Extract the (x, y) coordinate from the center of the cell holding the provided text.  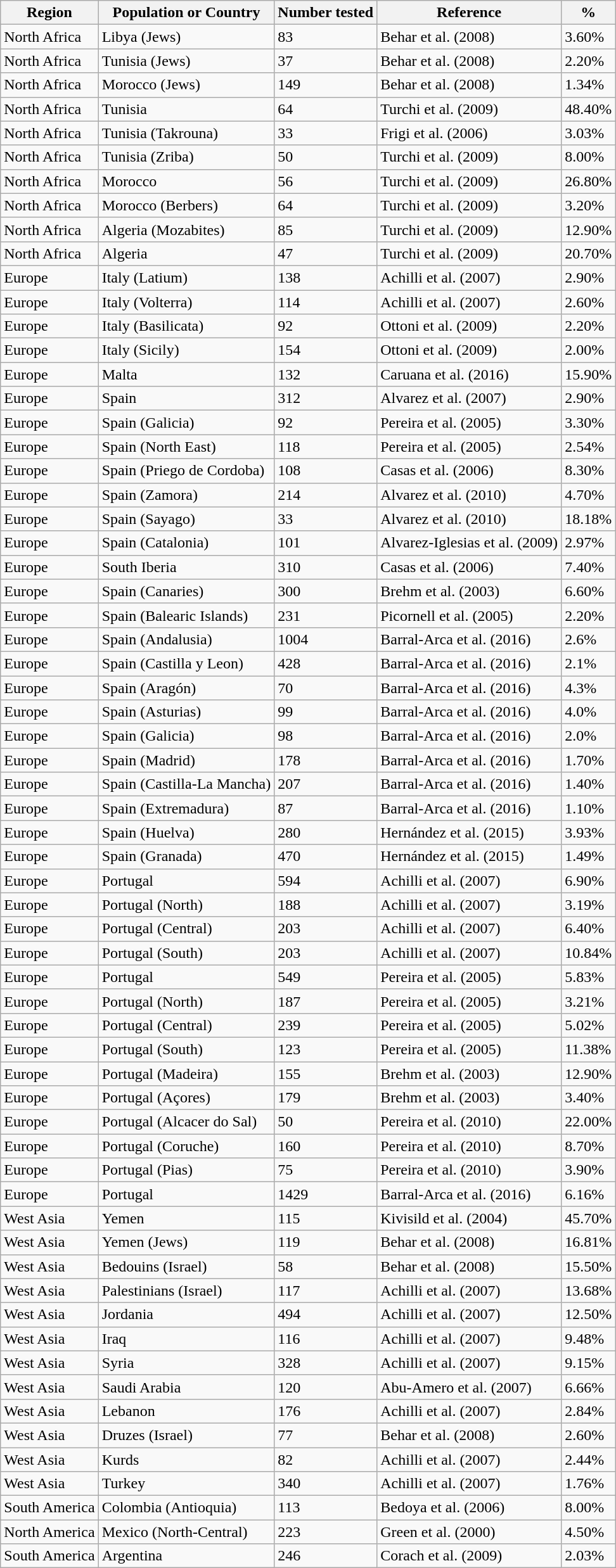
Frigi et al. (2006) (469, 133)
Bedoya et al. (2006) (469, 1508)
Portugal (Açores) (186, 1098)
Tunisia (Zriba) (186, 157)
116 (326, 1339)
239 (326, 1025)
6.40% (588, 929)
11.38% (588, 1049)
214 (326, 495)
Spain (Castilla y Leon) (186, 663)
428 (326, 663)
Palestinians (Israel) (186, 1291)
Spain (186, 398)
Spain (Balearic Islands) (186, 615)
Tunisia (186, 109)
4.3% (588, 687)
2.03% (588, 1556)
20.70% (588, 253)
187 (326, 1001)
Spain (Catalonia) (186, 543)
1.40% (588, 784)
7.40% (588, 567)
2.84% (588, 1411)
6.16% (588, 1194)
Picornell et al. (2005) (469, 615)
Colombia (Antioquia) (186, 1508)
246 (326, 1556)
Portugal (Madeira) (186, 1074)
Iraq (186, 1339)
132 (326, 374)
Lebanon (186, 1411)
Portugal (Coruche) (186, 1146)
310 (326, 567)
138 (326, 277)
Region (49, 13)
5.83% (588, 977)
Morocco (Jews) (186, 85)
3.40% (588, 1098)
3.03% (588, 133)
8.70% (588, 1146)
312 (326, 398)
15.50% (588, 1266)
98 (326, 736)
45.70% (588, 1218)
18.18% (588, 519)
3.19% (588, 905)
Spain (Aragón) (186, 687)
Syria (186, 1363)
82 (326, 1459)
Malta (186, 374)
3.90% (588, 1170)
Morocco (Berbers) (186, 205)
Algeria (186, 253)
1004 (326, 639)
1.76% (588, 1484)
70 (326, 687)
37 (326, 61)
Caruana et al. (2016) (469, 374)
123 (326, 1049)
8.30% (588, 471)
Kurds (186, 1459)
Spain (Sayago) (186, 519)
113 (326, 1508)
Number tested (326, 13)
Kivisild et al. (2004) (469, 1218)
2.0% (588, 736)
1.34% (588, 85)
Saudi Arabia (186, 1387)
494 (326, 1315)
Spain (Andalusia) (186, 639)
1.70% (588, 760)
Italy (Sicily) (186, 350)
Turkey (186, 1484)
Libya (Jews) (186, 37)
Italy (Volterra) (186, 302)
2.44% (588, 1459)
1429 (326, 1194)
2.1% (588, 663)
118 (326, 447)
Yemen (Jews) (186, 1242)
2.00% (588, 350)
4.0% (588, 712)
3.30% (588, 423)
549 (326, 977)
Portugal (Pias) (186, 1170)
Druzes (Israel) (186, 1435)
16.81% (588, 1242)
155 (326, 1074)
115 (326, 1218)
3.60% (588, 37)
Argentina (186, 1556)
Alvarez et al. (2007) (469, 398)
3.20% (588, 205)
Italy (Basilicata) (186, 326)
Abu-Amero et al. (2007) (469, 1387)
Jordania (186, 1315)
3.93% (588, 832)
26.80% (588, 181)
Spain (Zamora) (186, 495)
Corach et al. (2009) (469, 1556)
Alvarez-Iglesias et al. (2009) (469, 543)
56 (326, 181)
179 (326, 1098)
Spain (Madrid) (186, 760)
87 (326, 808)
Tunisia (Takrouna) (186, 133)
4.50% (588, 1532)
5.02% (588, 1025)
160 (326, 1146)
47 (326, 253)
6.90% (588, 881)
154 (326, 350)
231 (326, 615)
Spain (Huelva) (186, 832)
Spain (Priego de Cordoba) (186, 471)
Spain (Extremadura) (186, 808)
Spain (Castilla-La Mancha) (186, 784)
83 (326, 37)
149 (326, 85)
340 (326, 1484)
2.54% (588, 447)
2.97% (588, 543)
15.90% (588, 374)
Tunisia (Jews) (186, 61)
10.84% (588, 953)
13.68% (588, 1291)
178 (326, 760)
22.00% (588, 1122)
Mexico (North-Central) (186, 1532)
99 (326, 712)
300 (326, 591)
77 (326, 1435)
North America (49, 1532)
Spain (Asturias) (186, 712)
594 (326, 881)
Algeria (Mozabites) (186, 229)
2.6% (588, 639)
Spain (Canaries) (186, 591)
75 (326, 1170)
120 (326, 1387)
1.10% (588, 808)
% (588, 13)
108 (326, 471)
Yemen (186, 1218)
South Iberia (186, 567)
48.40% (588, 109)
328 (326, 1363)
119 (326, 1242)
Bedouins (Israel) (186, 1266)
Morocco (186, 181)
Spain (Granada) (186, 857)
Population or Country (186, 13)
Reference (469, 13)
3.21% (588, 1001)
223 (326, 1532)
1.49% (588, 857)
117 (326, 1291)
207 (326, 784)
58 (326, 1266)
470 (326, 857)
114 (326, 302)
Green et al. (2000) (469, 1532)
280 (326, 832)
176 (326, 1411)
85 (326, 229)
12.50% (588, 1315)
Italy (Latium) (186, 277)
6.60% (588, 591)
101 (326, 543)
9.15% (588, 1363)
Portugal (Alcacer do Sal) (186, 1122)
4.70% (588, 495)
9.48% (588, 1339)
6.66% (588, 1387)
Spain (North East) (186, 447)
188 (326, 905)
